Return the [X, Y] coordinate for the center point of the cell that contains the specified text.  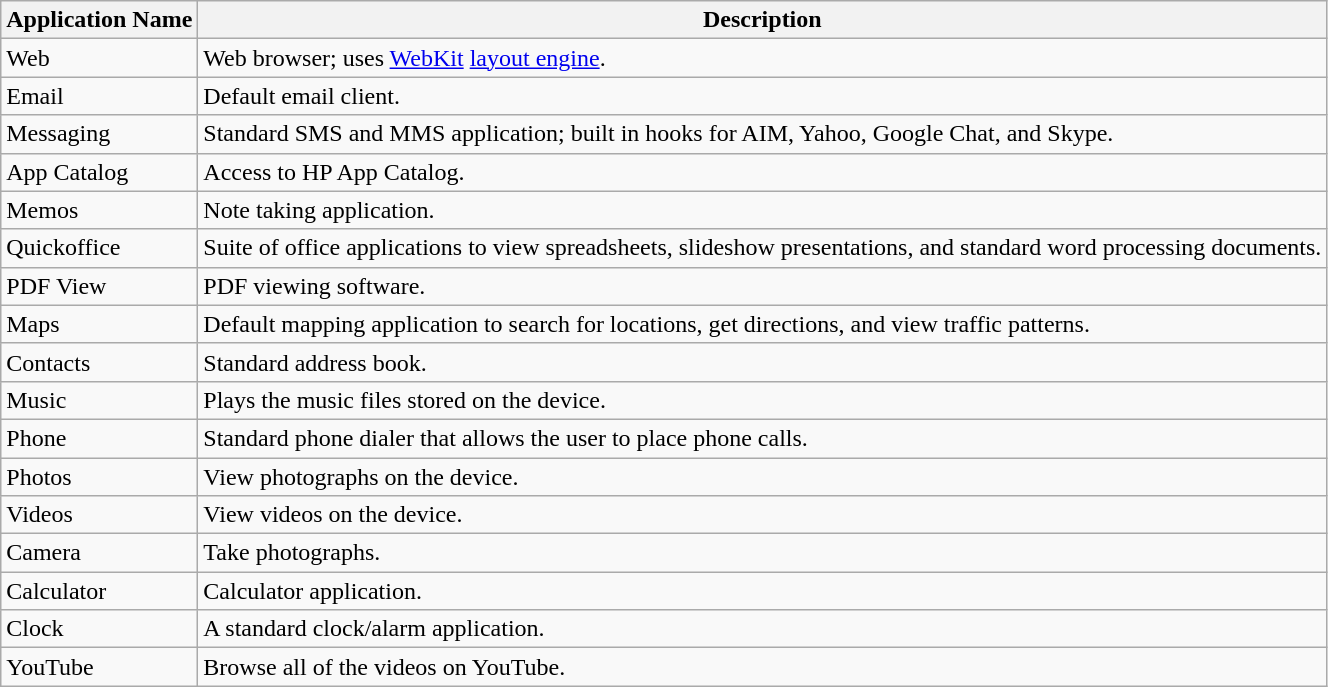
Suite of office applications to view spreadsheets, slideshow presentations, and standard word processing documents. [762, 248]
Default email client. [762, 96]
A standard clock/alarm application. [762, 629]
Calculator [100, 591]
Browse all of the videos on YouTube. [762, 667]
Email [100, 96]
Photos [100, 477]
Access to HP App Catalog. [762, 172]
Quickoffice [100, 248]
Description [762, 20]
Videos [100, 515]
Web [100, 58]
Standard SMS and MMS application; built in hooks for AIM, Yahoo, Google Chat, and Skype. [762, 134]
YouTube [100, 667]
Plays the music files stored on the device. [762, 400]
App Catalog [100, 172]
Standard phone dialer that allows the user to place phone calls. [762, 438]
Clock [100, 629]
Music [100, 400]
Camera [100, 553]
Calculator application. [762, 591]
View videos on the device. [762, 515]
PDF View [100, 286]
Note taking application. [762, 210]
PDF viewing software. [762, 286]
Maps [100, 324]
Memos [100, 210]
Application Name [100, 20]
Contacts [100, 362]
Default mapping application to search for locations, get directions, and view traffic patterns. [762, 324]
Web browser; uses WebKit layout engine. [762, 58]
Standard address book. [762, 362]
Take photographs. [762, 553]
View photographs on the device. [762, 477]
Messaging [100, 134]
Phone [100, 438]
